Identify which cell holds the provided text, then report its (X, Y) central coordinate. 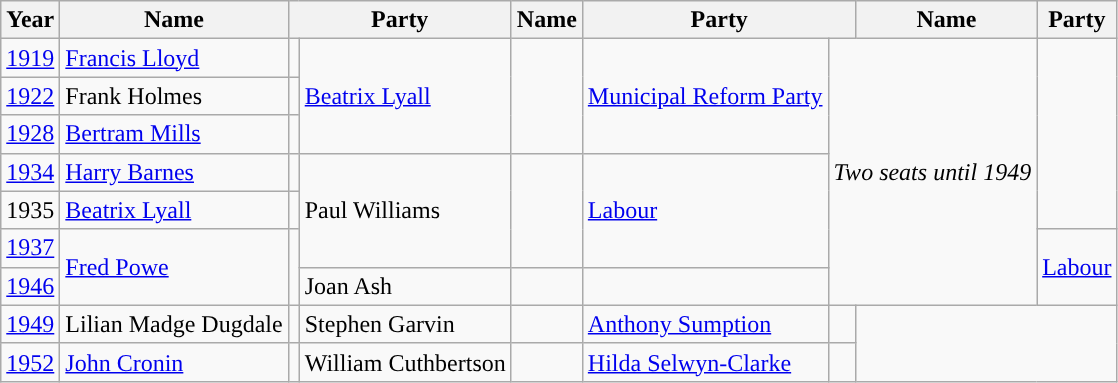
1934 (30, 172)
Hilda Selwyn-Clarke (705, 362)
Bertram Mills (174, 134)
Year (30, 20)
1946 (30, 286)
Anthony Sumption (705, 324)
John Cronin (174, 362)
1937 (30, 248)
1922 (30, 96)
Lilian Madge Dugdale (174, 324)
Paul Williams (405, 210)
1928 (30, 134)
1952 (30, 362)
1919 (30, 58)
1935 (30, 210)
Frank Holmes (174, 96)
Harry Barnes (174, 172)
Francis Lloyd (174, 58)
Fred Powe (174, 267)
Two seats until 1949 (932, 172)
1949 (30, 324)
William Cuthbertson (405, 362)
Joan Ash (405, 286)
Stephen Garvin (405, 324)
Municipal Reform Party (705, 96)
